Find where the given text appears and provide that cell's center as [X, Y] coordinate. 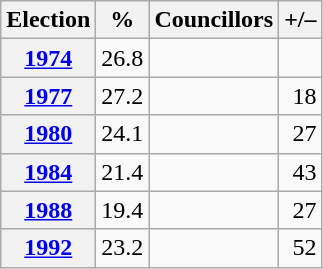
1977 [48, 96]
1992 [48, 248]
1988 [48, 210]
52 [300, 248]
23.2 [122, 248]
1974 [48, 58]
26.8 [122, 58]
1980 [48, 134]
43 [300, 172]
27.2 [122, 96]
18 [300, 96]
Councillors [214, 20]
Election [48, 20]
19.4 [122, 210]
21.4 [122, 172]
24.1 [122, 134]
1984 [48, 172]
+/– [300, 20]
% [122, 20]
